Return (X, Y) of the center of cell containing provided text 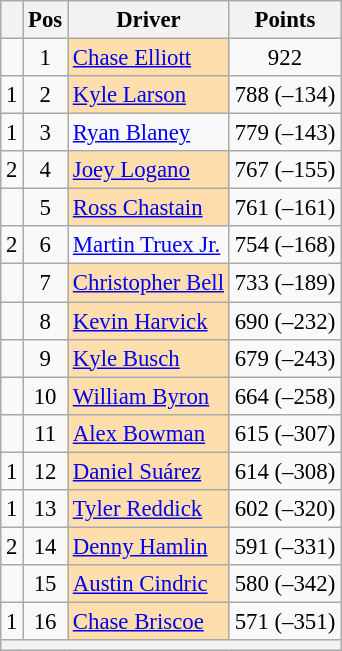
580 (–342) (284, 584)
614 (–308) (284, 471)
767 (–155) (284, 170)
615 (–307) (284, 433)
571 (–351) (284, 621)
15 (46, 584)
Kevin Harvick (149, 321)
788 (–134) (284, 95)
8 (46, 321)
922 (284, 58)
Pos (46, 20)
Joey Logano (149, 170)
14 (46, 546)
12 (46, 471)
5 (46, 208)
6 (46, 245)
16 (46, 621)
754 (–168) (284, 245)
Points (284, 20)
Daniel Suárez (149, 471)
Austin Cindric (149, 584)
3 (46, 133)
Ryan Blaney (149, 133)
Martin Truex Jr. (149, 245)
664 (–258) (284, 396)
679 (–243) (284, 358)
Kyle Busch (149, 358)
William Byron (149, 396)
Christopher Bell (149, 283)
779 (–143) (284, 133)
733 (–189) (284, 283)
10 (46, 396)
Chase Briscoe (149, 621)
591 (–331) (284, 546)
Kyle Larson (149, 95)
Ross Chastain (149, 208)
7 (46, 283)
690 (–232) (284, 321)
Alex Bowman (149, 433)
Denny Hamlin (149, 546)
11 (46, 433)
9 (46, 358)
Chase Elliott (149, 58)
13 (46, 509)
Tyler Reddick (149, 509)
602 (–320) (284, 509)
761 (–161) (284, 208)
Driver (149, 20)
4 (46, 170)
